Pinpoint the cell where the given text exists, returning its [x, y] midpoint coordinate. 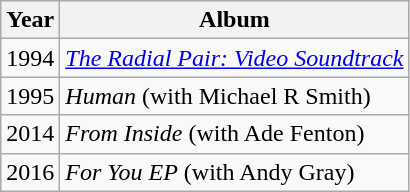
The Radial Pair: Video Soundtrack [234, 58]
Album [234, 20]
Human (with Michael R Smith) [234, 96]
2014 [30, 134]
From Inside (with Ade Fenton) [234, 134]
1994 [30, 58]
Year [30, 20]
2016 [30, 172]
1995 [30, 96]
For You EP (with Andy Gray) [234, 172]
